For the text-containing cell, return its midpoint in [x, y] coordinate format. 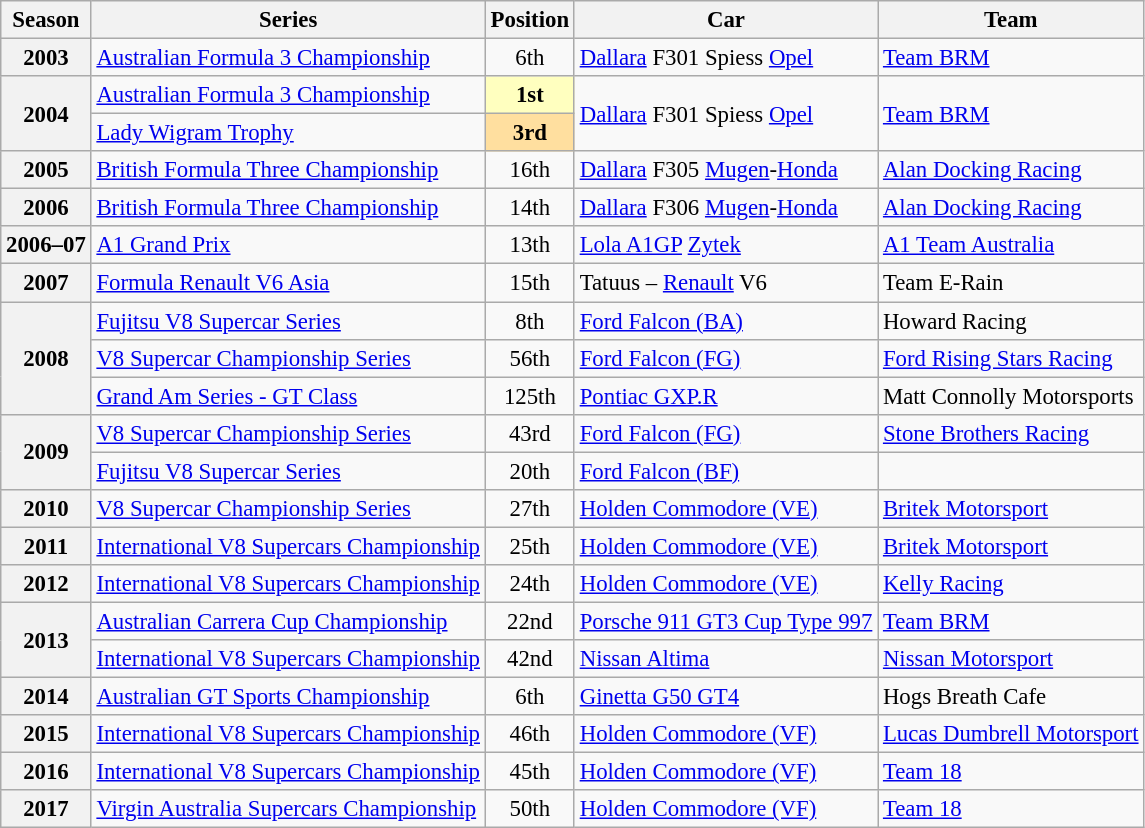
Car [726, 20]
2012 [46, 584]
13th [530, 245]
2003 [46, 58]
50th [530, 809]
Australian Carrera Cup Championship [288, 621]
1st [530, 95]
2008 [46, 358]
3rd [530, 133]
25th [530, 546]
Stone Brothers Racing [1011, 433]
Season [46, 20]
2011 [46, 546]
Team [1011, 20]
Lady Wigram Trophy [288, 133]
24th [530, 584]
27th [530, 509]
Nissan Motorsport [1011, 659]
8th [530, 321]
Lola A1GP Zytek [726, 245]
2006 [46, 208]
15th [530, 283]
2014 [46, 697]
2017 [46, 809]
Ford Falcon (BA) [726, 321]
Team E-Rain [1011, 283]
Hogs Breath Cafe [1011, 697]
2015 [46, 734]
A1 Team Australia [1011, 245]
Australian GT Sports Championship [288, 697]
Kelly Racing [1011, 584]
2010 [46, 509]
Ford Falcon (BF) [726, 471]
2013 [46, 640]
2004 [46, 114]
Dallara F306 Mugen-Honda [726, 208]
46th [530, 734]
Tatuus – Renault V6 [726, 283]
2007 [46, 283]
2005 [46, 170]
Series [288, 20]
2016 [46, 772]
Ford Rising Stars Racing [1011, 358]
Position [530, 20]
56th [530, 358]
14th [530, 208]
Howard Racing [1011, 321]
Pontiac GXP.R [726, 396]
Lucas Dumbrell Motorsport [1011, 734]
20th [530, 471]
A1 Grand Prix [288, 245]
45th [530, 772]
43rd [530, 433]
42nd [530, 659]
Ginetta G50 GT4 [726, 697]
Porsche 911 GT3 Cup Type 997 [726, 621]
125th [530, 396]
22nd [530, 621]
2009 [46, 452]
Nissan Altima [726, 659]
Matt Connolly Motorsports [1011, 396]
2006–07 [46, 245]
Grand Am Series - GT Class [288, 396]
Virgin Australia Supercars Championship [288, 809]
Formula Renault V6 Asia [288, 283]
Dallara F305 Mugen-Honda [726, 170]
16th [530, 170]
